Return (x, y) of the center of cell containing provided text 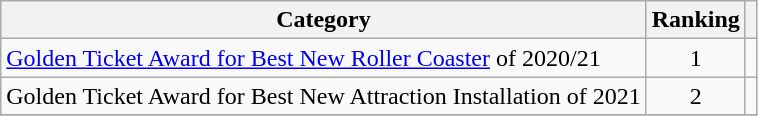
Ranking (696, 20)
Category (324, 20)
Golden Ticket Award for Best New Attraction Installation of 2021 (324, 96)
2 (696, 96)
1 (696, 58)
Golden Ticket Award for Best New Roller Coaster of 2020/21 (324, 58)
